Search for the cell housing the specified text and yield its [X, Y] center coordinate. 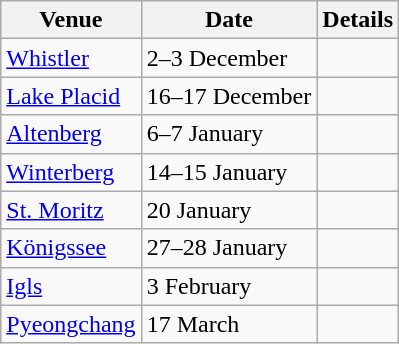
6–7 January [229, 134]
Details [358, 20]
St. Moritz [71, 210]
Venue [71, 20]
Königssee [71, 248]
3 February [229, 286]
17 March [229, 324]
2–3 December [229, 58]
Lake Placid [71, 96]
Winterberg [71, 172]
Whistler [71, 58]
20 January [229, 210]
16–17 December [229, 96]
Igls [71, 286]
Date [229, 20]
27–28 January [229, 248]
Pyeongchang [71, 324]
14–15 January [229, 172]
Altenberg [71, 134]
